Extract the [X, Y] coordinate from the center of the cell holding the provided text.  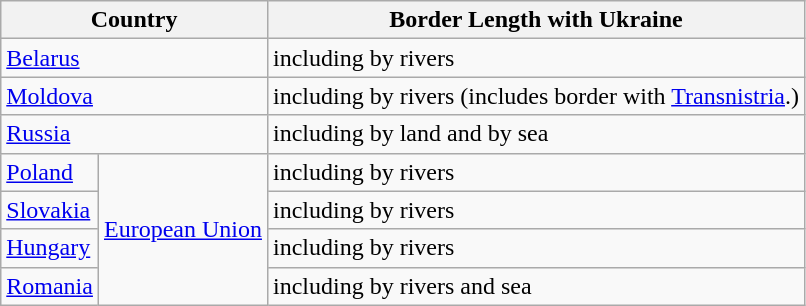
Moldova [134, 96]
including by rivers (includes border with Transnistria.) [536, 96]
including by land and by sea [536, 134]
Slovakia [50, 210]
including by rivers and sea [536, 286]
European Union [182, 229]
Hungary [50, 248]
Romania [50, 286]
Border Length with Ukraine [536, 20]
Belarus [134, 58]
Country [134, 20]
Poland [50, 172]
Russia [134, 134]
